Output the (X, Y) coordinate of the center of the cell containing the given text.  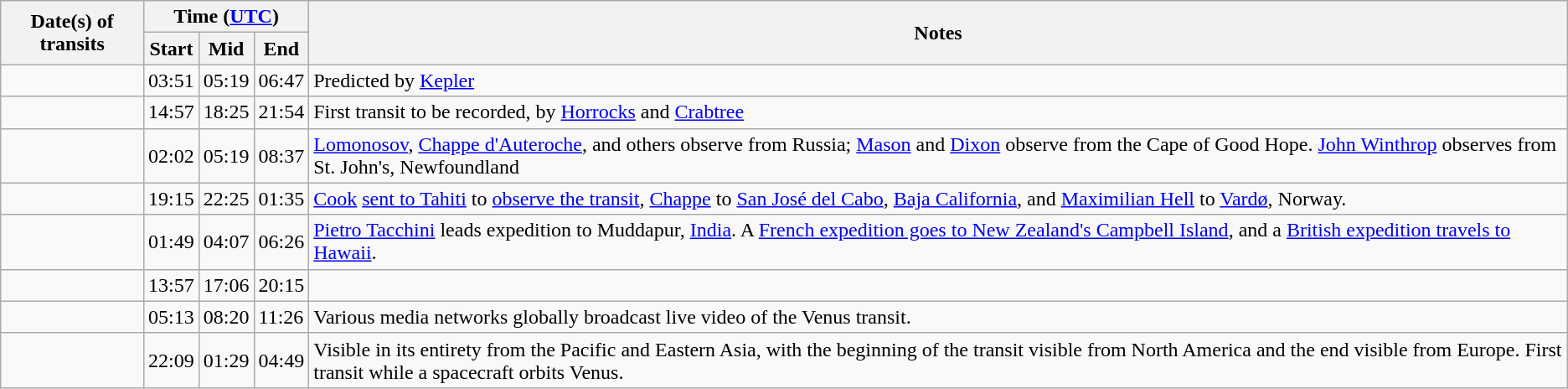
Mid (226, 49)
Start (172, 49)
01:29 (226, 360)
14:57 (172, 112)
Date(s) of transits (72, 33)
End (281, 49)
21:54 (281, 112)
Various media networks globally broadcast live video of the Venus transit. (938, 317)
04:49 (281, 360)
06:26 (281, 241)
04:07 (226, 241)
01:35 (281, 199)
Cook sent to Tahiti to observe the transit, Chappe to San José del Cabo, Baja California, and Maximilian Hell to Vardø, Norway. (938, 199)
13:57 (172, 285)
Notes (938, 33)
11:26 (281, 317)
First transit to be recorded, by Horrocks and Crabtree (938, 112)
Predicted by Kepler (938, 80)
Time (UTC) (226, 17)
17:06 (226, 285)
19:15 (172, 199)
03:51 (172, 80)
02:02 (172, 156)
22:09 (172, 360)
08:20 (226, 317)
06:47 (281, 80)
18:25 (226, 112)
05:13 (172, 317)
08:37 (281, 156)
01:49 (172, 241)
20:15 (281, 285)
22:25 (226, 199)
